Output the (x, y) coordinate of the center of the cell containing the given text.  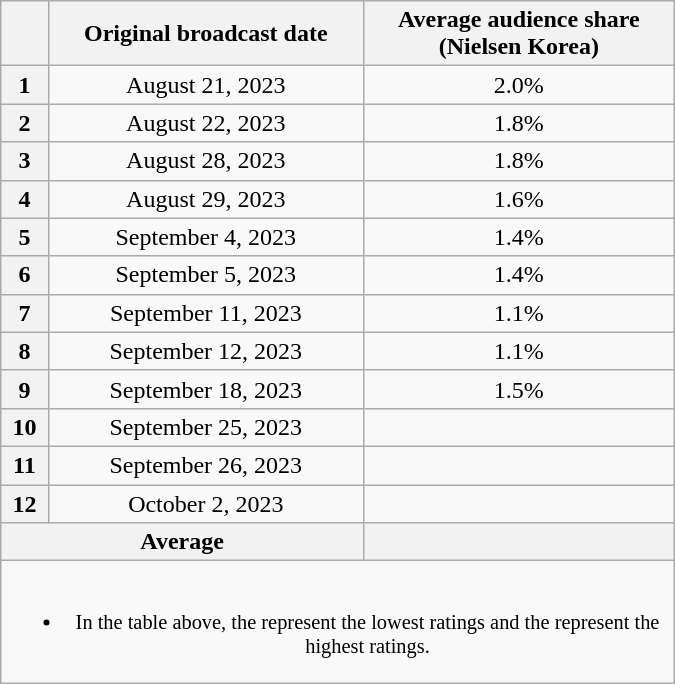
In the table above, the represent the lowest ratings and the represent the highest ratings. (338, 622)
3 (24, 161)
October 2, 2023 (206, 503)
4 (24, 199)
September 12, 2023 (206, 351)
11 (24, 465)
September 11, 2023 (206, 313)
1.5% (518, 389)
Original broadcast date (206, 34)
12 (24, 503)
1 (24, 85)
September 18, 2023 (206, 389)
2 (24, 123)
5 (24, 237)
10 (24, 427)
August 22, 2023 (206, 123)
September 25, 2023 (206, 427)
1.6% (518, 199)
7 (24, 313)
August 29, 2023 (206, 199)
September 5, 2023 (206, 275)
8 (24, 351)
Average audience share(Nielsen Korea) (518, 34)
August 21, 2023 (206, 85)
9 (24, 389)
September 4, 2023 (206, 237)
September 26, 2023 (206, 465)
Average (182, 542)
2.0% (518, 85)
August 28, 2023 (206, 161)
6 (24, 275)
